Output the (x, y) coordinate of the center of the cell containing the given text.  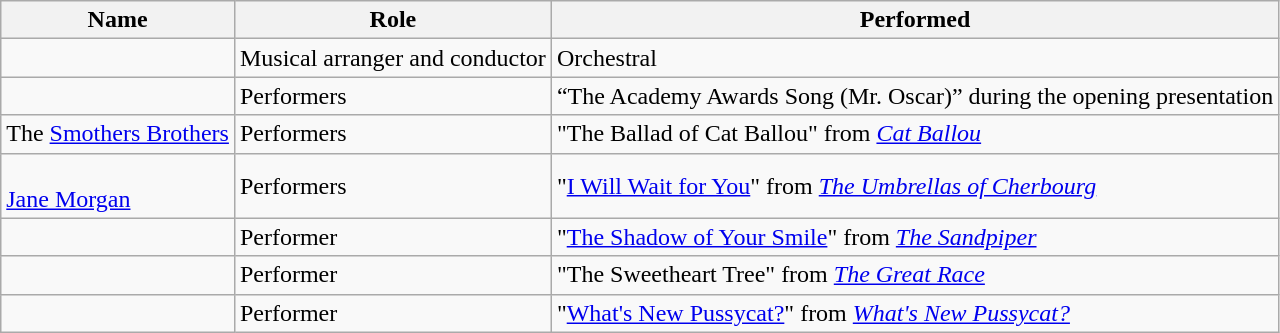
"The Sweetheart Tree" from The Great Race (914, 275)
“The Academy Awards Song (Mr. Oscar)” during the opening presentation (914, 96)
"I Will Wait for You" from The Umbrellas of Cherbourg (914, 186)
"The Shadow of Your Smile" from The Sandpiper (914, 237)
Jane Morgan (118, 186)
"What's New Pussycat?" from What's New Pussycat? (914, 313)
"The Ballad of Cat Ballou" from Cat Ballou (914, 134)
Role (392, 20)
Performed (914, 20)
Orchestral (914, 58)
Musical arranger and conductor (392, 58)
The Smothers Brothers (118, 134)
Name (118, 20)
